Return the [x, y] coordinate for the center point of the cell that contains the specified text.  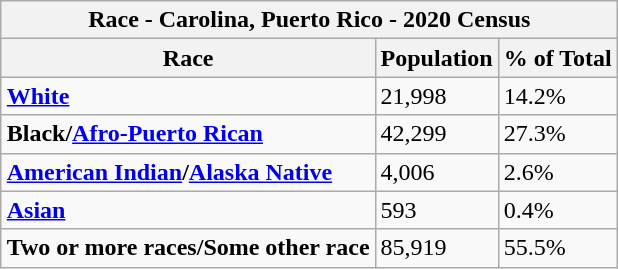
55.5% [558, 248]
Two or more races/Some other race [188, 248]
White [188, 96]
Population [436, 58]
14.2% [558, 96]
4,006 [436, 172]
% of Total [558, 58]
2.6% [558, 172]
Race [188, 58]
27.3% [558, 134]
42,299 [436, 134]
American Indian/Alaska Native [188, 172]
85,919 [436, 248]
0.4% [558, 210]
21,998 [436, 96]
593 [436, 210]
Asian [188, 210]
Race - Carolina, Puerto Rico - 2020 Census [309, 20]
Black/Afro-Puerto Rican [188, 134]
